Pinpoint the cell where the given text exists, returning its [X, Y] midpoint coordinate. 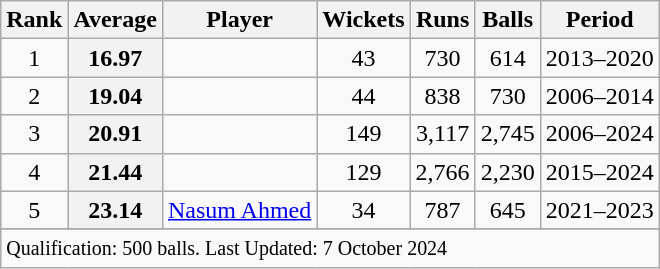
614 [508, 58]
44 [364, 96]
Average [116, 20]
Balls [508, 20]
19.04 [116, 96]
3,117 [442, 134]
34 [364, 210]
20.91 [116, 134]
2,766 [442, 172]
149 [364, 134]
4 [34, 172]
16.97 [116, 58]
787 [442, 210]
2006–2024 [600, 134]
Rank [34, 20]
Qualification: 500 balls. Last Updated: 7 October 2024 [330, 248]
43 [364, 58]
Runs [442, 20]
21.44 [116, 172]
129 [364, 172]
5 [34, 210]
1 [34, 58]
2,745 [508, 134]
Period [600, 20]
2013–2020 [600, 58]
Wickets [364, 20]
838 [442, 96]
2021–2023 [600, 210]
2015–2024 [600, 172]
Player [239, 20]
2006–2014 [600, 96]
3 [34, 134]
23.14 [116, 210]
645 [508, 210]
2 [34, 96]
2,230 [508, 172]
Nasum Ahmed [239, 210]
